Extract the [X, Y] coordinate from the center of the cell holding the provided text.  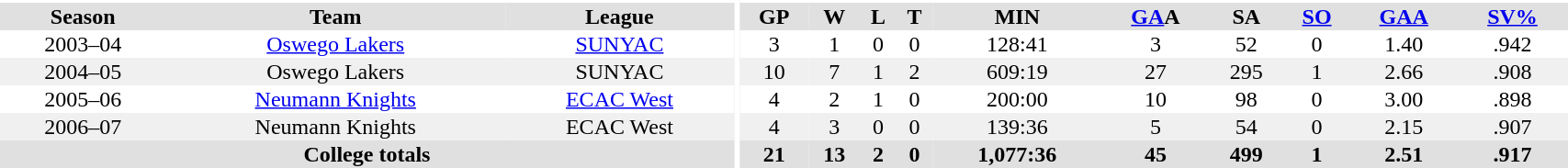
2.15 [1404, 127]
45 [1156, 154]
College totals [367, 154]
Team [335, 17]
MIN [1017, 17]
2.51 [1404, 154]
SA [1246, 17]
27 [1156, 72]
5 [1156, 127]
GP [773, 17]
2005–06 [83, 99]
.908 [1513, 72]
98 [1246, 99]
W [834, 17]
.898 [1513, 99]
21 [773, 154]
54 [1246, 127]
2004–05 [83, 72]
3.00 [1404, 99]
128:41 [1017, 44]
SO [1317, 17]
2003–04 [83, 44]
7 [834, 72]
139:36 [1017, 127]
13 [834, 154]
200:00 [1017, 99]
499 [1246, 154]
Season [83, 17]
609:19 [1017, 72]
52 [1246, 44]
2.66 [1404, 72]
1.40 [1404, 44]
L [878, 17]
295 [1246, 72]
2006–07 [83, 127]
.942 [1513, 44]
T [915, 17]
1,077:36 [1017, 154]
League [619, 17]
.907 [1513, 127]
.917 [1513, 154]
SV% [1513, 17]
